Locate the cell with the specified text and output its (X, Y) center coordinate. 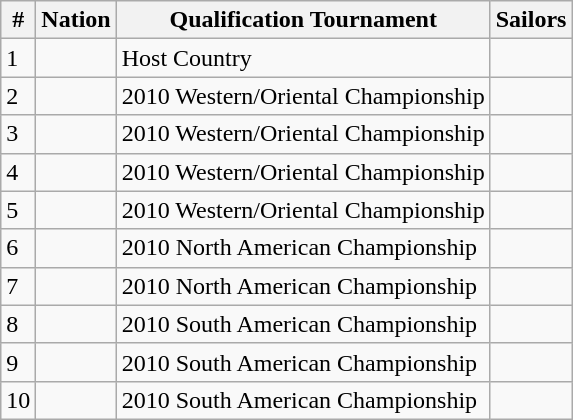
Host Country (303, 58)
# (18, 20)
Sailors (531, 20)
9 (18, 362)
2 (18, 96)
3 (18, 134)
8 (18, 324)
1 (18, 58)
10 (18, 400)
Qualification Tournament (303, 20)
7 (18, 286)
5 (18, 210)
Nation (76, 20)
6 (18, 248)
4 (18, 172)
